Provide the [x, y] coordinate of the cell's center where the given text is located.  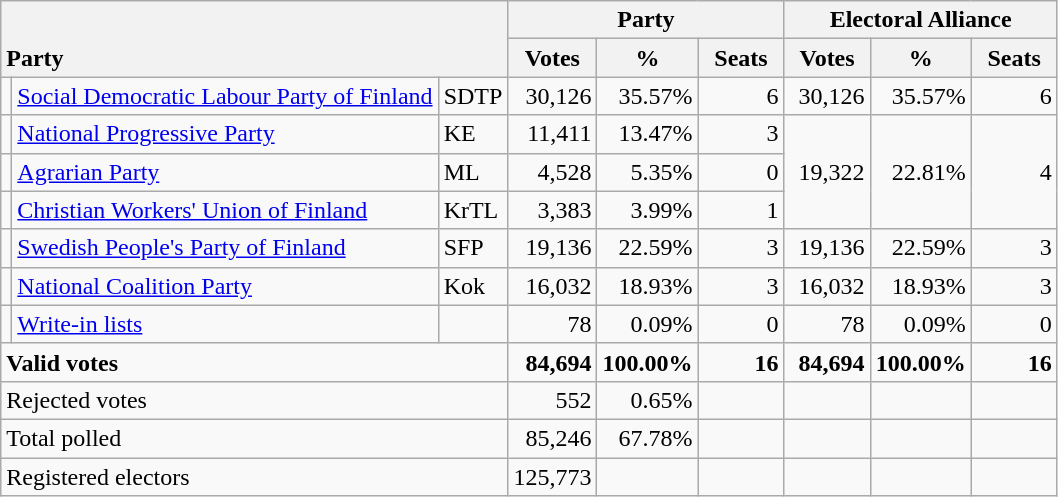
Electoral Alliance [920, 20]
13.47% [648, 134]
National Coalition Party [225, 286]
3,383 [552, 210]
85,246 [552, 438]
National Progressive Party [225, 134]
KE [473, 134]
Agrarian Party [225, 172]
Swedish People's Party of Finland [225, 248]
0.65% [648, 400]
125,773 [552, 477]
3.99% [648, 210]
67.78% [648, 438]
Total polled [254, 438]
22.81% [920, 172]
5.35% [648, 172]
1 [741, 210]
Christian Workers' Union of Finland [225, 210]
Registered electors [254, 477]
Social Democratic Labour Party of Finland [225, 96]
4 [1014, 172]
SDTP [473, 96]
11,411 [552, 134]
Rejected votes [254, 400]
Kok [473, 286]
Valid votes [254, 362]
552 [552, 400]
Write-in lists [225, 324]
KrTL [473, 210]
SFP [473, 248]
4,528 [552, 172]
19,322 [827, 172]
ML [473, 172]
